Locate the cell with the specified text and output its [x, y] center coordinate. 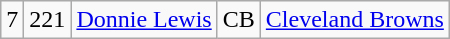
Donnie Lewis [144, 20]
221 [48, 20]
CB [238, 20]
7 [12, 20]
Cleveland Browns [354, 20]
